Scan for the cell matching the given text and deliver its (x, y) coordinate at center. 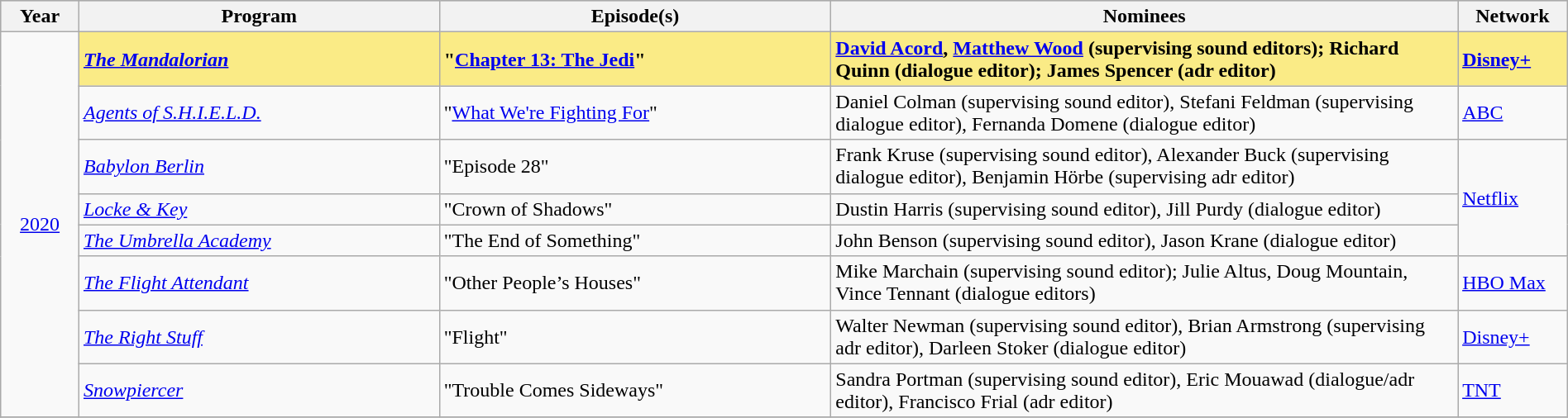
"The End of Something" (635, 240)
Program (259, 17)
Episode(s) (635, 17)
"Episode 28" (635, 167)
Snowpiercer (259, 390)
ABC (1513, 112)
John Benson (supervising sound editor), Jason Krane (dialogue editor) (1145, 240)
Network (1513, 17)
Locke & Key (259, 209)
The Flight Attendant (259, 283)
Babylon Berlin (259, 167)
"What We're Fighting For" (635, 112)
HBO Max (1513, 283)
Year (40, 17)
Sandra Portman (supervising sound editor), Eric Mouawad (dialogue/adr editor), Francisco Frial (adr editor) (1145, 390)
"Other People’s Houses" (635, 283)
Nominees (1145, 17)
Agents of S.H.I.E.L.D. (259, 112)
2020 (40, 225)
Netflix (1513, 198)
Walter Newman (supervising sound editor), Brian Armstrong (supervising adr editor), Darleen Stoker (dialogue editor) (1145, 337)
David Acord, Matthew Wood (supervising sound editors); Richard Quinn (dialogue editor); James Spencer (adr editor) (1145, 59)
"Crown of Shadows" (635, 209)
The Mandalorian (259, 59)
Daniel Colman (supervising sound editor), Stefani Feldman (supervising dialogue editor), Fernanda Domene (dialogue editor) (1145, 112)
Dustin Harris (supervising sound editor), Jill Purdy (dialogue editor) (1145, 209)
"Flight" (635, 337)
The Right Stuff (259, 337)
The Umbrella Academy (259, 240)
Mike Marchain (supervising sound editor); Julie Altus, Doug Mountain, Vince Tennant (dialogue editors) (1145, 283)
"Chapter 13: The Jedi" (635, 59)
TNT (1513, 390)
"Trouble Comes Sideways" (635, 390)
Frank Kruse (supervising sound editor), Alexander Buck (supervising dialogue editor), Benjamin Hörbe (supervising adr editor) (1145, 167)
